Determine the [x, y] coordinate at the center of the cell enclosing the given text.  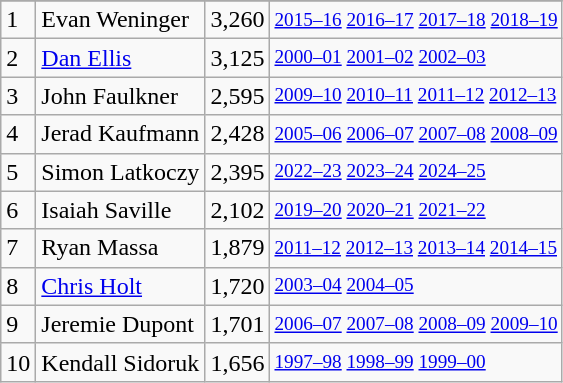
9 [18, 324]
8 [18, 286]
2003–04 2004–05 [416, 286]
2 [18, 58]
Chris Holt [120, 286]
1,879 [238, 248]
3 [18, 96]
2,395 [238, 172]
1997–98 1998–99 1999–00 [416, 362]
Ryan Massa [120, 248]
2011–12 2012–13 2013–14 2014–15 [416, 248]
2,595 [238, 96]
10 [18, 362]
1,701 [238, 324]
3,260 [238, 20]
2,102 [238, 210]
6 [18, 210]
Simon Latkoczy [120, 172]
Dan Ellis [120, 58]
1,720 [238, 286]
2000–01 2001–02 2002–03 [416, 58]
1 [18, 20]
3,125 [238, 58]
2015–16 2016–17 2017–18 2018–19 [416, 20]
5 [18, 172]
2005–06 2006–07 2007–08 2008–09 [416, 134]
Jerad Kaufmann [120, 134]
4 [18, 134]
Isaiah Saville [120, 210]
2009–10 2010–11 2011–12 2012–13 [416, 96]
Kendall Sidoruk [120, 362]
Evan Weninger [120, 20]
2019–20 2020–21 2021–22 [416, 210]
Jeremie Dupont [120, 324]
2,428 [238, 134]
7 [18, 248]
2022–23 2023–24 2024–25 [416, 172]
1,656 [238, 362]
John Faulkner [120, 96]
2006–07 2007–08 2008–09 2009–10 [416, 324]
